For the text-containing cell, return its midpoint in (X, Y) coordinate format. 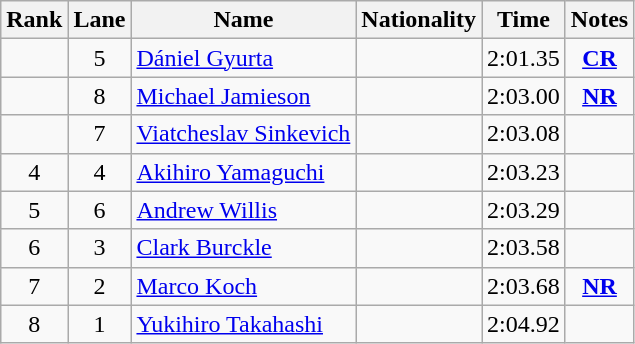
Name (244, 20)
Rank (34, 20)
Dániel Gyurta (244, 58)
2:04.92 (524, 324)
Andrew Willis (244, 210)
2 (100, 286)
2:01.35 (524, 58)
Notes (599, 20)
2:03.29 (524, 210)
Viatcheslav Sinkevich (244, 134)
Nationality (419, 20)
Akihiro Yamaguchi (244, 172)
2:03.00 (524, 96)
CR (599, 58)
Michael Jamieson (244, 96)
Yukihiro Takahashi (244, 324)
3 (100, 248)
Lane (100, 20)
2:03.58 (524, 248)
Time (524, 20)
Marco Koch (244, 286)
2:03.68 (524, 286)
2:03.08 (524, 134)
1 (100, 324)
Clark Burckle (244, 248)
2:03.23 (524, 172)
